Capture the cell that displays the provided text and extract its (x, y) central coordinate. 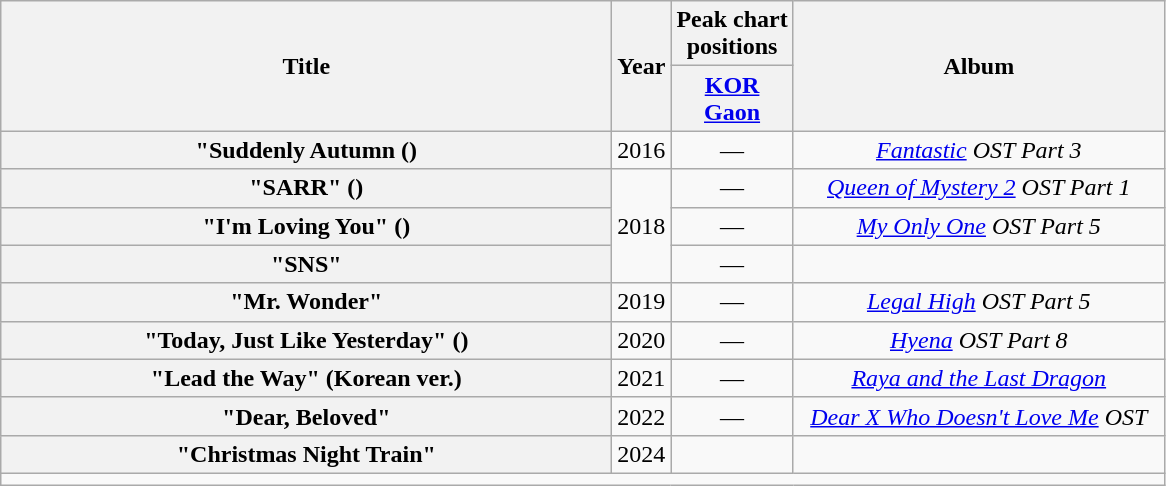
Album (978, 66)
"Suddenly Autumn () (306, 150)
2021 (642, 378)
"Mr. Wonder" (306, 302)
2016 (642, 150)
2022 (642, 416)
Peak chartpositions (732, 34)
Title (306, 66)
Queen of Mystery 2 OST Part 1 (978, 188)
Hyena OST Part 8 (978, 340)
2020 (642, 340)
2018 (642, 226)
KORGaon (732, 98)
"I'm Loving You" () (306, 226)
"SNS" (306, 264)
"SARR" () (306, 188)
"Dear, Beloved" (306, 416)
Legal High OST Part 5 (978, 302)
"Lead the Way" (Korean ver.) (306, 378)
Raya and the Last Dragon (978, 378)
"Today, Just Like Yesterday" () (306, 340)
My Only One OST Part 5 (978, 226)
2019 (642, 302)
Dear X Who Doesn't Love Me OST (978, 416)
Fantastic OST Part 3 (978, 150)
2024 (642, 454)
"Christmas Night Train" (306, 454)
Year (642, 66)
